Scan for the cell matching the given text and deliver its [x, y] coordinate at center. 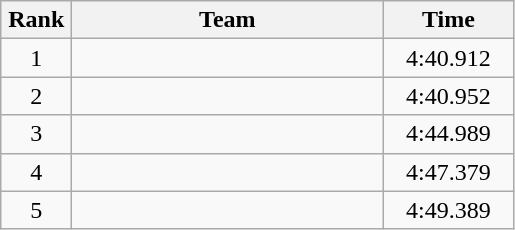
1 [36, 58]
Time [448, 20]
4 [36, 172]
Team [228, 20]
4:49.389 [448, 210]
4:44.989 [448, 134]
5 [36, 210]
3 [36, 134]
4:40.952 [448, 96]
2 [36, 96]
4:47.379 [448, 172]
Rank [36, 20]
4:40.912 [448, 58]
